Locate the cell with the specified text and output its (x, y) center coordinate. 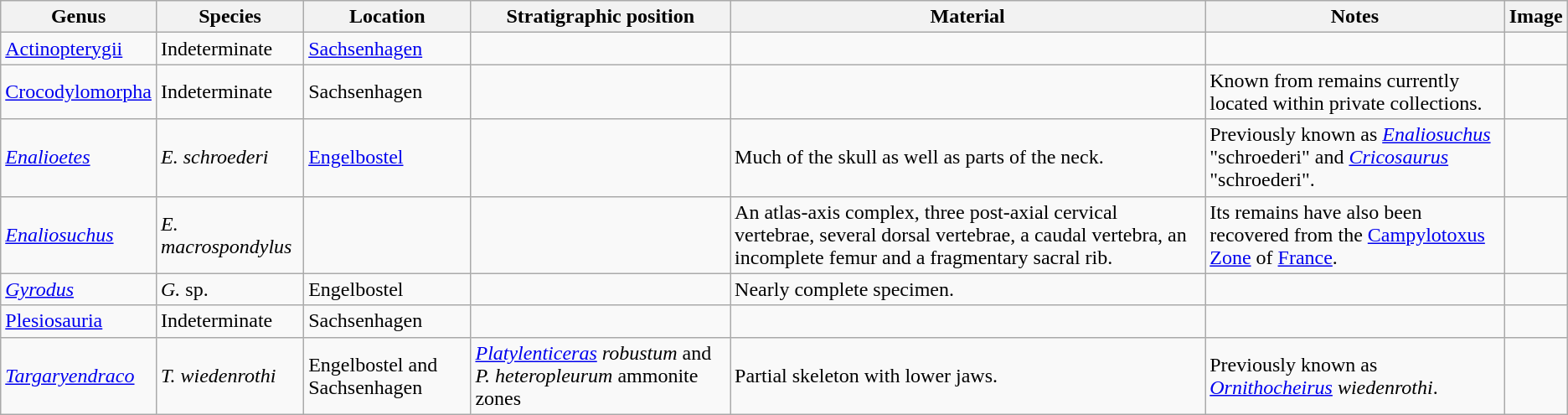
Species (230, 17)
Gyrodus (79, 289)
Previously known as Enaliosuchus "schroederi" and Cricosaurus "schroederi". (1355, 158)
E. macrospondylus (230, 235)
Previously known as Ornithocheirus wiedenrothi. (1355, 376)
Location (387, 17)
Stratigraphic position (601, 17)
Plesiosauria (79, 321)
Genus (79, 17)
T. wiedenrothi (230, 376)
Enalioetes (79, 158)
Platylenticeras robustum and P. heteropleurum ammonite zones (601, 376)
Crocodylomorpha (79, 92)
E. schroederi (230, 158)
Engelbostel and Sachsenhagen (387, 376)
Partial skeleton with lower jaws. (968, 376)
Material (968, 17)
Its remains have also been recovered from the Campylotoxus Zone of France. (1355, 235)
Actinopterygii (79, 49)
Nearly complete specimen. (968, 289)
Known from remains currently located within private collections. (1355, 92)
Enaliosuchus (79, 235)
Image (1536, 17)
Notes (1355, 17)
Much of the skull as well as parts of the neck. (968, 158)
Targaryendraco (79, 376)
G. sp. (230, 289)
